Scan for the cell matching the given text and deliver its [x, y] coordinate at center. 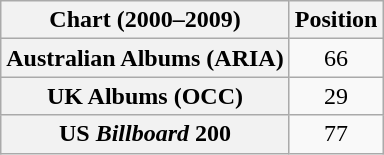
Australian Albums (ARIA) [145, 58]
Position [336, 20]
77 [336, 134]
UK Albums (OCC) [145, 96]
29 [336, 96]
US Billboard 200 [145, 134]
Chart (2000–2009) [145, 20]
66 [336, 58]
